Detect which cell encompasses the target text, then output its (x, y) center coordinate. 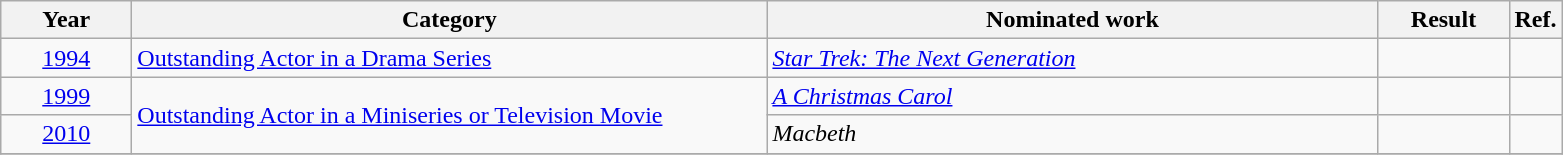
Macbeth (1072, 134)
Result (1444, 20)
A Christmas Carol (1072, 96)
Star Trek: The Next Generation (1072, 58)
Year (66, 20)
Category (450, 20)
1994 (66, 58)
1999 (66, 96)
Nominated work (1072, 20)
2010 (66, 134)
Outstanding Actor in a Drama Series (450, 58)
Ref. (1536, 20)
Outstanding Actor in a Miniseries or Television Movie (450, 115)
